Extract the [x, y] coordinate from the center of the cell holding the provided text.  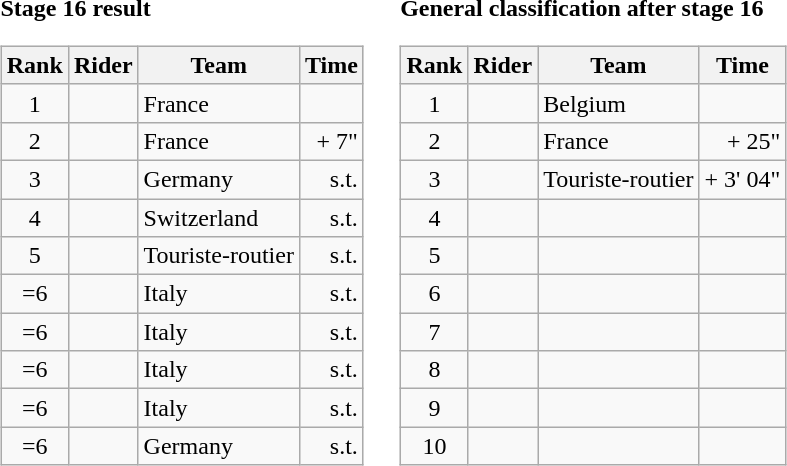
7 [434, 332]
Switzerland [218, 217]
Belgium [618, 103]
10 [434, 446]
9 [434, 408]
+ 3' 04" [742, 179]
+ 7" [331, 141]
6 [434, 294]
+ 25" [742, 141]
8 [434, 370]
